Find where the given text appears and provide that cell's center as (x, y) coordinate. 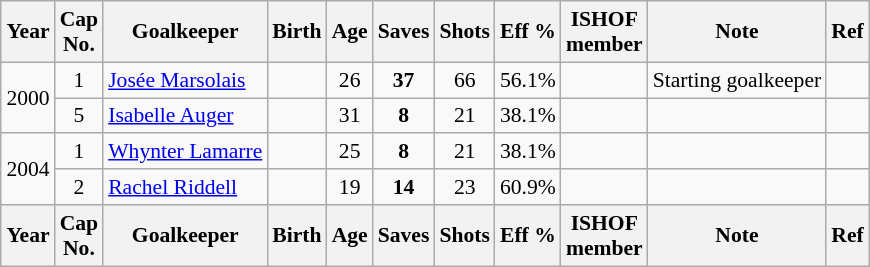
2004 (28, 170)
5 (80, 116)
25 (350, 152)
Rachel Riddell (185, 187)
Whynter Lamarre (185, 152)
26 (350, 80)
Josée Marsolais (185, 80)
37 (404, 80)
2 (80, 187)
19 (350, 187)
14 (404, 187)
31 (350, 116)
66 (464, 80)
60.9% (528, 187)
2000 (28, 98)
23 (464, 187)
Starting goalkeeper (738, 80)
Isabelle Auger (185, 116)
56.1% (528, 80)
